Output the (x, y) coordinate of the center of the cell containing the given text.  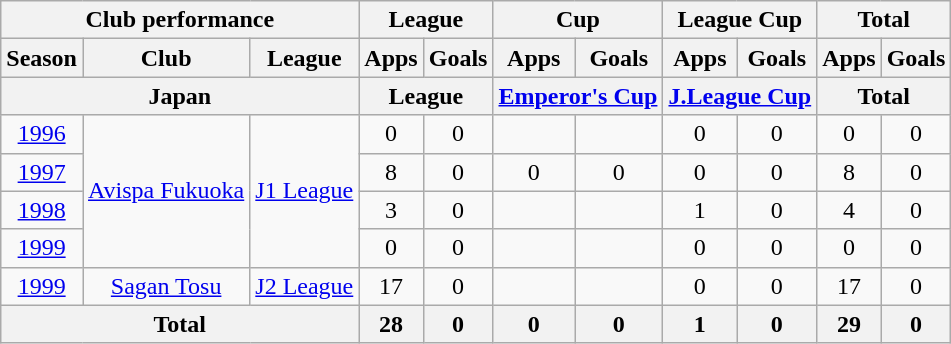
J2 League (304, 286)
29 (849, 324)
Emperor's Cup (578, 96)
1998 (42, 210)
28 (391, 324)
3 (391, 210)
Sagan Tosu (166, 286)
1997 (42, 172)
Cup (578, 20)
League Cup (740, 20)
Japan (180, 96)
Avispa Fukuoka (166, 191)
1996 (42, 134)
Club performance (180, 20)
J.League Cup (740, 96)
J1 League (304, 191)
4 (849, 210)
Club (166, 58)
Season (42, 58)
